Return the [x, y] coordinate for the center point of the cell that contains the specified text.  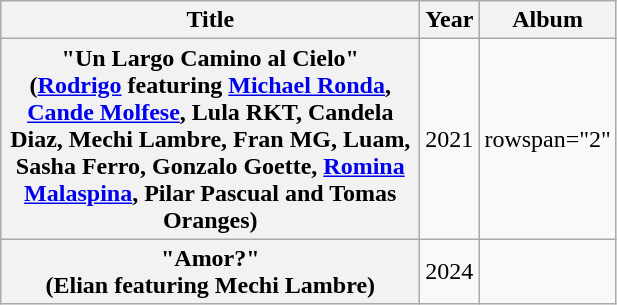
"Amor?"(Elian featuring Mechi Lambre) [210, 272]
rowspan="2" [548, 139]
2021 [450, 139]
Album [548, 20]
2024 [450, 272]
Title [210, 20]
Year [450, 20]
